Return the (x, y) coordinate for the center point of the cell that contains the specified text.  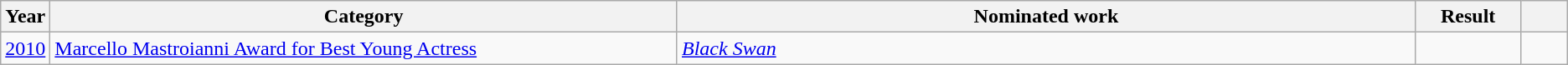
Marcello Mastroianni Award for Best Young Actress (364, 48)
Black Swan (1045, 48)
Result (1467, 17)
Nominated work (1045, 17)
Category (364, 17)
Year (25, 17)
2010 (25, 48)
